Capture the cell that displays the provided text and extract its [X, Y] central coordinate. 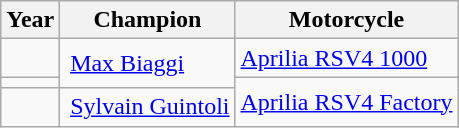
Aprilia RSV4 Factory [346, 102]
Year [30, 20]
Motorcycle [346, 20]
Sylvain Guintoli [148, 107]
Aprilia RSV4 1000 [346, 58]
Max Biaggi [148, 64]
Champion [148, 20]
